Output the (X, Y) coordinate of the center of the cell containing the given text.  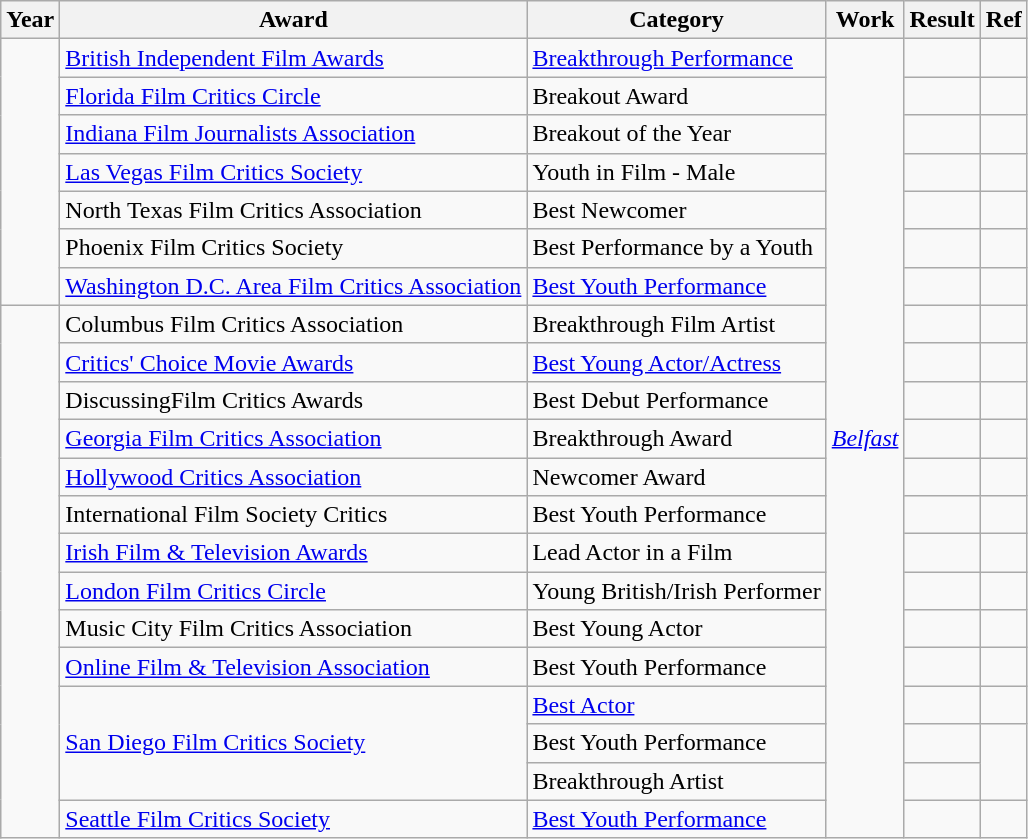
San Diego Film Critics Society (294, 743)
Breakthrough Performance (676, 58)
Lead Actor in a Film (676, 553)
Best Young Actor (676, 629)
Award (294, 20)
Young British/Irish Performer (676, 591)
Youth in Film - Male (676, 172)
Irish Film & Television Awards (294, 553)
Breakthrough Award (676, 438)
Seattle Film Critics Society (294, 819)
Las Vegas Film Critics Society (294, 172)
Best Actor (676, 705)
Breakthrough Film Artist (676, 324)
Music City Film Critics Association (294, 629)
Breakout Award (676, 96)
Phoenix Film Critics Society (294, 248)
Ref (1004, 20)
Indiana Film Journalists Association (294, 134)
Result (942, 20)
Hollywood Critics Association (294, 477)
Category (676, 20)
Online Film & Television Association (294, 667)
Best Newcomer (676, 210)
British Independent Film Awards (294, 58)
Columbus Film Critics Association (294, 324)
Washington D.C. Area Film Critics Association (294, 286)
Work (865, 20)
Critics' Choice Movie Awards (294, 362)
Breakout of the Year (676, 134)
Florida Film Critics Circle (294, 96)
Belfast (865, 438)
Newcomer Award (676, 477)
Best Debut Performance (676, 400)
Year (30, 20)
International Film Society Critics (294, 515)
Georgia Film Critics Association (294, 438)
London Film Critics Circle (294, 591)
North Texas Film Critics Association (294, 210)
Best Performance by a Youth (676, 248)
Best Young Actor/Actress (676, 362)
DiscussingFilm Critics Awards (294, 400)
Breakthrough Artist (676, 781)
